Identify which cell holds the provided text, then report its (x, y) central coordinate. 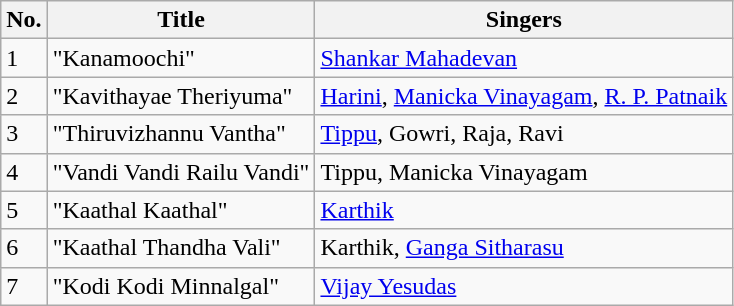
"Vandi Vandi Railu Vandi" (181, 172)
Title (181, 20)
"Kaathal Kaathal" (181, 210)
"Kavithayae Theriyuma" (181, 96)
Harini, Manicka Vinayagam, R. P. Patnaik (524, 96)
Tippu, Gowri, Raja, Ravi (524, 134)
4 (24, 172)
"Kaathal Thandha Vali" (181, 248)
Tippu, Manicka Vinayagam (524, 172)
Karthik (524, 210)
1 (24, 58)
"Kanamoochi" (181, 58)
3 (24, 134)
Singers (524, 20)
5 (24, 210)
"Thiruvizhannu Vantha" (181, 134)
7 (24, 286)
Karthik, Ganga Sitharasu (524, 248)
6 (24, 248)
Shankar Mahadevan (524, 58)
No. (24, 20)
Vijay Yesudas (524, 286)
"Kodi Kodi Minnalgal" (181, 286)
2 (24, 96)
